From the cell containing the given text, extract its center point as [x, y] coordinate. 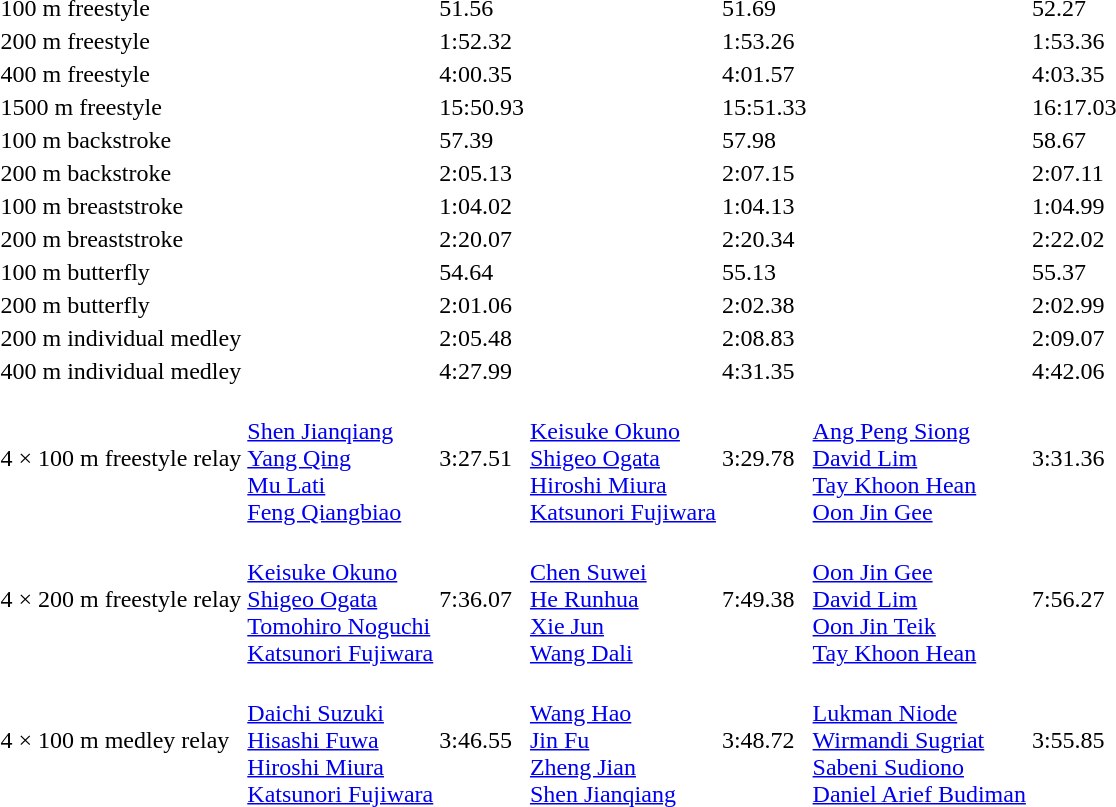
2:01.06 [482, 305]
1:04.13 [764, 206]
2:05.48 [482, 338]
15:50.93 [482, 107]
2:08.83 [764, 338]
Keisuke OkunoShigeo OgataHiroshi MiuraKatsunori Fujiwara [622, 458]
Keisuke OkunoShigeo OgataTomohiro NoguchiKatsunori Fujiwara [340, 599]
Shen JianqiangYang QingMu LatiFeng Qiangbiao [340, 458]
Oon Jin GeeDavid LimOon Jin TeikTay Khoon Hean [919, 599]
54.64 [482, 272]
4:00.35 [482, 74]
1:52.32 [482, 41]
57.39 [482, 140]
1:04.02 [482, 206]
1:53.26 [764, 41]
2:05.13 [482, 173]
4:01.57 [764, 74]
Chen SuweiHe RunhuaXie JunWang Dali [622, 599]
3:29.78 [764, 458]
4:31.35 [764, 371]
57.98 [764, 140]
7:36.07 [482, 599]
55.13 [764, 272]
4:27.99 [482, 371]
2:07.15 [764, 173]
15:51.33 [764, 107]
Ang Peng SiongDavid LimTay Khoon HeanOon Jin Gee [919, 458]
2:20.07 [482, 239]
7:49.38 [764, 599]
2:02.38 [764, 305]
3:27.51 [482, 458]
2:20.34 [764, 239]
